Search for the cell housing the specified text and yield its [X, Y] center coordinate. 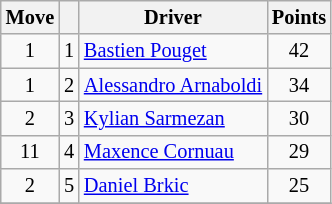
4 [69, 152]
Bastien Pouget [173, 51]
Move [30, 17]
3 [69, 118]
Daniel Brkic [173, 186]
34 [299, 85]
11 [30, 152]
42 [299, 51]
5 [69, 186]
Alessandro Arnaboldi [173, 85]
Maxence Cornuau [173, 152]
Driver [173, 17]
25 [299, 186]
Points [299, 17]
Kylian Sarmezan [173, 118]
29 [299, 152]
30 [299, 118]
